From the cell containing the given text, extract its center point as [X, Y] coordinate. 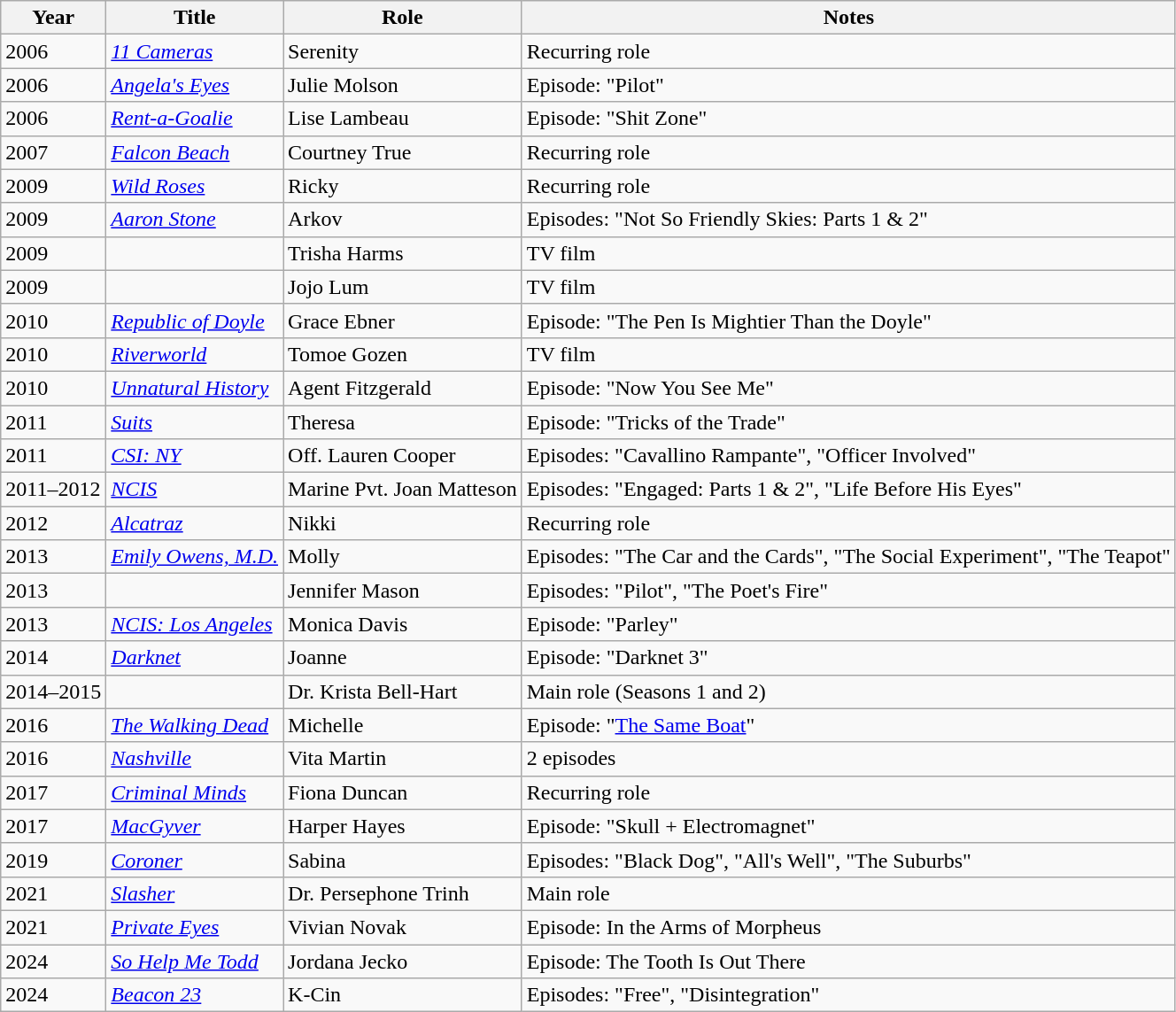
NCIS: Los Angeles [195, 624]
Episode: "Tricks of the Trade" [848, 422]
Episode: "Skull + Electromagnet" [848, 826]
Jennifer Mason [403, 591]
Vita Martin [403, 759]
Episodes: "Not So Friendly Skies: Parts 1 & 2" [848, 220]
Private Eyes [195, 927]
2014–2015 [53, 691]
NCIS [195, 490]
Episode: "Pilot" [848, 85]
Lise Lambeau [403, 119]
Aaron Stone [195, 220]
Notes [848, 18]
Episode: "The Pen Is Mightier Than the Doyle" [848, 321]
The Walking Dead [195, 725]
Episodes: "Pilot", "The Poet's Fire" [848, 591]
Sabina [403, 860]
Wild Roses [195, 186]
Julie Molson [403, 85]
Jojo Lum [403, 287]
Episodes: "Engaged: Parts 1 & 2", "Life Before His Eyes" [848, 490]
K-Cin [403, 995]
2011–2012 [53, 490]
2 episodes [848, 759]
Episode: "The Same Boat" [848, 725]
Dr. Krista Bell-Hart [403, 691]
Slasher [195, 893]
Unnatural History [195, 388]
Agent Fitzgerald [403, 388]
Harper Hayes [403, 826]
CSI: NY [195, 456]
MacGyver [195, 826]
Suits [195, 422]
Ricky [403, 186]
Riverworld [195, 354]
Molly [403, 557]
Episode: The Tooth Is Out There [848, 961]
Dr. Persephone Trinh [403, 893]
Title [195, 18]
Jordana Jecko [403, 961]
Monica Davis [403, 624]
Michelle [403, 725]
Theresa [403, 422]
2012 [53, 523]
Republic of Doyle [195, 321]
Angela's Eyes [195, 85]
Episodes: "Cavallino Rampante", "Officer Involved" [848, 456]
Serenity [403, 51]
Nashville [195, 759]
Rent-a-Goalie [195, 119]
Episode: "Darknet 3" [848, 658]
Episodes: "Black Dog", "All's Well", "The Suburbs" [848, 860]
Grace Ebner [403, 321]
Darknet [195, 658]
Alcatraz [195, 523]
Nikki [403, 523]
Vivian Novak [403, 927]
Courtney True [403, 152]
Episodes: "The Car and the Cards", "The Social Experiment", "The Teapot" [848, 557]
Marine Pvt. Joan Matteson [403, 490]
2007 [53, 152]
Main role [848, 893]
Trisha Harms [403, 253]
Arkov [403, 220]
Year [53, 18]
Episode: "Now You See Me" [848, 388]
Beacon 23 [195, 995]
Coroner [195, 860]
Criminal Minds [195, 792]
Joanne [403, 658]
Main role (Seasons 1 and 2) [848, 691]
11 Cameras [195, 51]
Episode: "Parley" [848, 624]
Emily Owens, M.D. [195, 557]
Episode: "Shit Zone" [848, 119]
Episodes: "Free", "Disintegration" [848, 995]
2014 [53, 658]
Episode: In the Arms of Morpheus [848, 927]
Off. Lauren Cooper [403, 456]
So Help Me Todd [195, 961]
Tomoe Gozen [403, 354]
Falcon Beach [195, 152]
Fiona Duncan [403, 792]
2019 [53, 860]
Role [403, 18]
